Identify which cell holds the provided text, then report its [x, y] central coordinate. 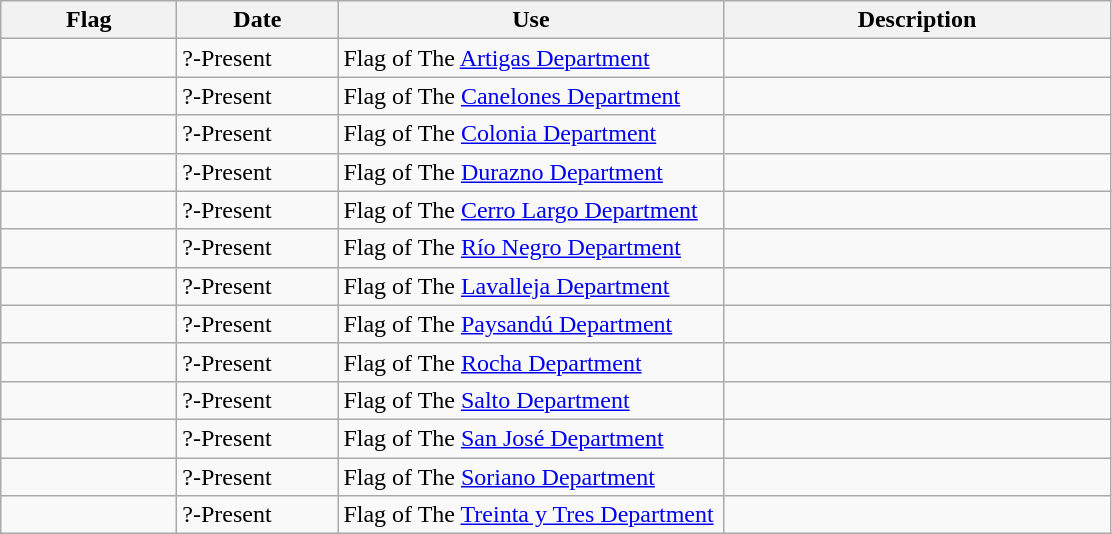
Flag of The Rocha Department [531, 362]
Use [531, 20]
Flag of The Treinta y Tres Department [531, 515]
Flag of The Soriano Department [531, 477]
Description [917, 20]
Flag of The Artigas Department [531, 58]
Flag of The Salto Department [531, 400]
Flag of The Paysandú Department [531, 324]
Flag of The Río Negro Department [531, 248]
Flag of The Colonia Department [531, 134]
Flag of The Cerro Largo Department [531, 210]
Flag of The Lavalleja Department [531, 286]
Date [258, 20]
Flag of The Canelones Department [531, 96]
Flag [89, 20]
Flag of The San José Department [531, 438]
Flag of The Durazno Department [531, 172]
